Find where the given text appears and provide that cell's center as (X, Y) coordinate. 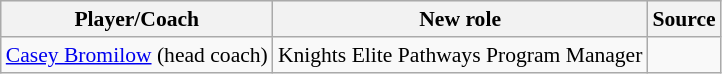
New role (460, 19)
Source (684, 19)
Player/Coach (137, 19)
Casey Bromilow (head coach) (137, 55)
Knights Elite Pathways Program Manager (460, 55)
